Return [x, y] of the center of cell containing provided text 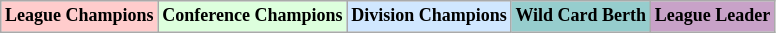
Division Champions [429, 16]
Conference Champions [252, 16]
League Champions [80, 16]
League Leader [712, 16]
Wild Card Berth [580, 16]
